Output the [x, y] coordinate of the center of the cell containing the given text.  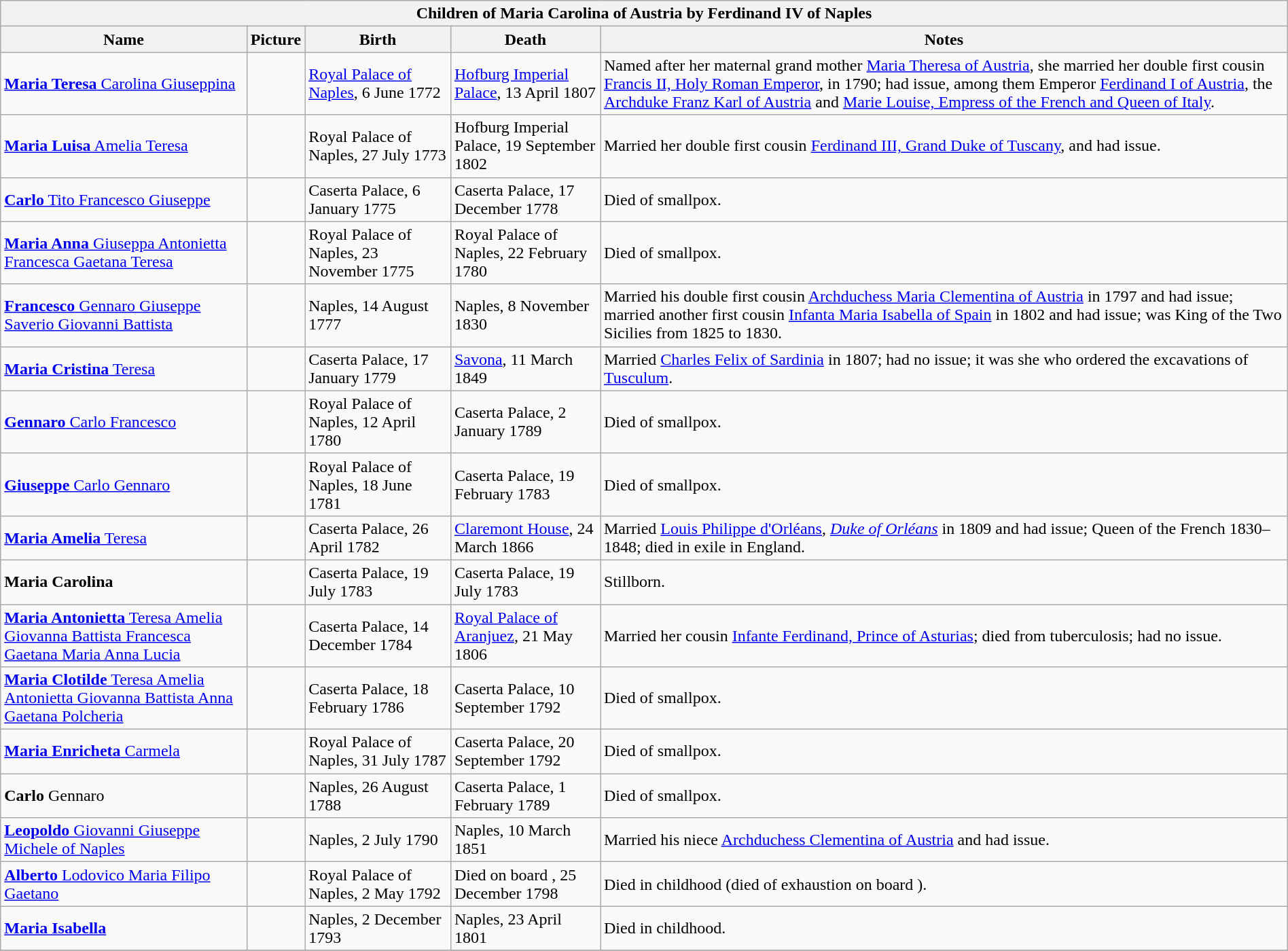
Royal Palace of Naples, 12 April 1780 [378, 422]
Caserta Palace, 6 January 1775 [378, 200]
Alberto Lodovico Maria Filipo Gaetano [124, 884]
Naples, 26 August 1788 [378, 796]
Maria Luisa Amelia Teresa [124, 146]
Children of Maria Carolina of Austria by Ferdinand IV of Naples [644, 14]
Royal Palace of Naples, 27 July 1773 [378, 146]
Royal Palace of Naples, 18 June 1781 [378, 484]
Naples, 10 March 1851 [525, 840]
Birth [378, 39]
Hofburg Imperial Palace, 19 September 1802 [525, 146]
Naples, 2 July 1790 [378, 840]
Married his niece Archduchess Clementina of Austria and had issue. [944, 840]
Caserta Palace, 20 September 1792 [525, 751]
Died on board , 25 December 1798 [525, 884]
Married Louis Philippe d'Orléans, Duke of Orléans in 1809 and had issue; Queen of the French 1830–1848; died in exile in England. [944, 538]
Royal Palace of Naples, 23 November 1775 [378, 253]
Carlo Tito Francesco Giuseppe [124, 200]
Maria Amelia Teresa [124, 538]
Married Charles Felix of Sardinia in 1807; had no issue; it was she who ordered the excavations of Tusculum. [944, 368]
Claremont House, 24 March 1866 [525, 538]
Carlo Gennaro [124, 796]
Maria Isabella [124, 928]
Maria Carolina [124, 581]
Naples, 2 December 1793 [378, 928]
Married her cousin Infante Ferdinand, Prince of Asturias; died from tuberculosis; had no issue. [944, 636]
Maria Teresa Carolina Giuseppina [124, 84]
Maria Anna Giuseppa Antonietta Francesca Gaetana Teresa [124, 253]
Maria Clotilde Teresa Amelia Antonietta Giovanna Battista Anna Gaetana Polcheria [124, 698]
Picture [276, 39]
Died in childhood. [944, 928]
Royal Palace of Naples, 6 June 1772 [378, 84]
Gennaro Carlo Francesco [124, 422]
Death [525, 39]
Caserta Palace, 17 December 1778 [525, 200]
Maria Cristina Teresa [124, 368]
Name [124, 39]
Savona, 11 March 1849 [525, 368]
Caserta Palace, 19 February 1783 [525, 484]
Caserta Palace, 17 January 1779 [378, 368]
Died in childhood (died of exhaustion on board ). [944, 884]
Royal Palace of Naples, 22 February 1780 [525, 253]
Royal Palace of Naples, 31 July 1787 [378, 751]
Giuseppe Carlo Gennaro [124, 484]
Hofburg Imperial Palace, 13 April 1807 [525, 84]
Leopoldo Giovanni Giuseppe Michele of Naples [124, 840]
Naples, 23 April 1801 [525, 928]
Caserta Palace, 26 April 1782 [378, 538]
Naples, 8 November 1830 [525, 315]
Caserta Palace, 18 February 1786 [378, 698]
Caserta Palace, 1 February 1789 [525, 796]
Maria Antonietta Teresa Amelia Giovanna Battista Francesca Gaetana Maria Anna Lucia [124, 636]
Married her double first cousin Ferdinand III, Grand Duke of Tuscany, and had issue. [944, 146]
Notes [944, 39]
Royal Palace of Aranjuez, 21 May 1806 [525, 636]
Caserta Palace, 2 January 1789 [525, 422]
Caserta Palace, 14 December 1784 [378, 636]
Royal Palace of Naples, 2 May 1792 [378, 884]
Naples, 14 August 1777 [378, 315]
Caserta Palace, 10 September 1792 [525, 698]
Francesco Gennaro Giuseppe Saverio Giovanni Battista [124, 315]
Maria Enricheta Carmela [124, 751]
Stillborn. [944, 581]
